Determine the [x, y] coordinate at the center of the cell enclosing the given text.  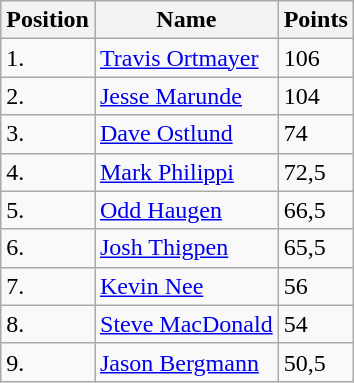
106 [316, 58]
56 [316, 286]
Travis Ortmayer [186, 58]
Kevin Nee [186, 286]
Steve MacDonald [186, 324]
72,5 [316, 172]
3. [48, 134]
Jesse Marunde [186, 96]
104 [316, 96]
54 [316, 324]
Josh Thigpen [186, 248]
Odd Haugen [186, 210]
7. [48, 286]
66,5 [316, 210]
65,5 [316, 248]
Mark Philippi [186, 172]
Jason Bergmann [186, 362]
9. [48, 362]
Dave Ostlund [186, 134]
Position [48, 20]
8. [48, 324]
6. [48, 248]
74 [316, 134]
2. [48, 96]
4. [48, 172]
50,5 [316, 362]
5. [48, 210]
Name [186, 20]
Points [316, 20]
1. [48, 58]
